Determine the (x, y) coordinate at the center of the cell enclosing the given text.  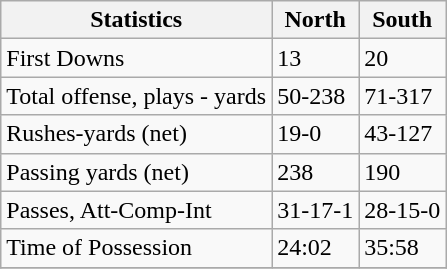
Time of Possession (136, 248)
First Downs (136, 58)
190 (402, 172)
South (402, 20)
31-17-1 (316, 210)
Statistics (136, 20)
50-238 (316, 96)
Passing yards (net) (136, 172)
24:02 (316, 248)
13 (316, 58)
238 (316, 172)
Total offense, plays - yards (136, 96)
Passes, Att-Comp-Int (136, 210)
71-317 (402, 96)
North (316, 20)
28-15-0 (402, 210)
43-127 (402, 134)
20 (402, 58)
35:58 (402, 248)
Rushes-yards (net) (136, 134)
19-0 (316, 134)
